Output the (X, Y) coordinate of the center of the cell containing the given text.  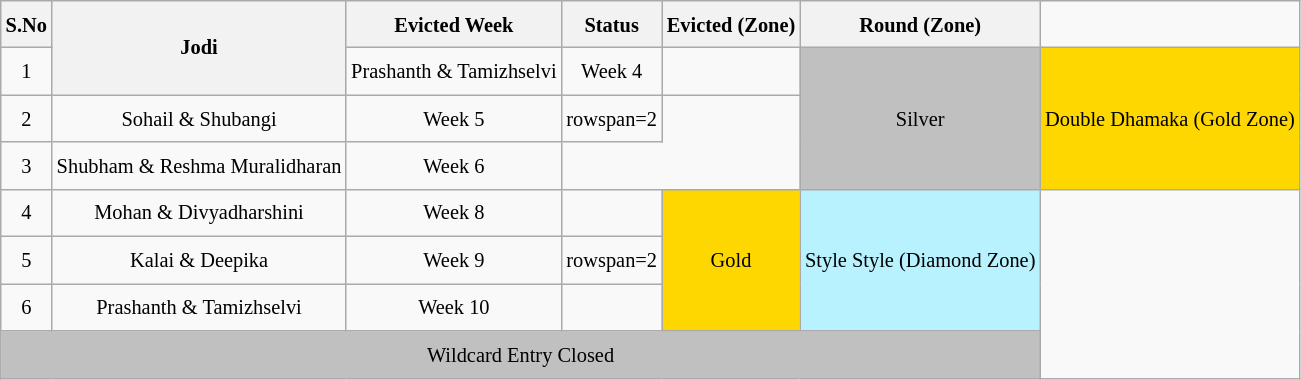
Week 6 (454, 166)
3 (26, 166)
Kalai & Deepika (200, 260)
Week 8 (454, 212)
6 (26, 306)
Evicted Week (454, 24)
5 (26, 260)
Silver (920, 118)
Jodi (200, 47)
Status (611, 24)
Gold (731, 260)
Evicted (Zone) (731, 24)
Wildcard Entry Closed (521, 354)
4 (26, 212)
1 (26, 72)
Week 5 (454, 118)
Double Dhamaka (Gold Zone) (1170, 118)
2 (26, 118)
Week 10 (454, 306)
Mohan & Divyadharshini (200, 212)
Shubham & Reshma Muralidharan (200, 166)
S.No (26, 24)
Week 9 (454, 260)
Round (Zone) (920, 24)
Week 4 (611, 72)
Style Style (Diamond Zone) (920, 260)
Sohail & Shubangi (200, 118)
